Detect which cell encompasses the target text, then output its [X, Y] center coordinate. 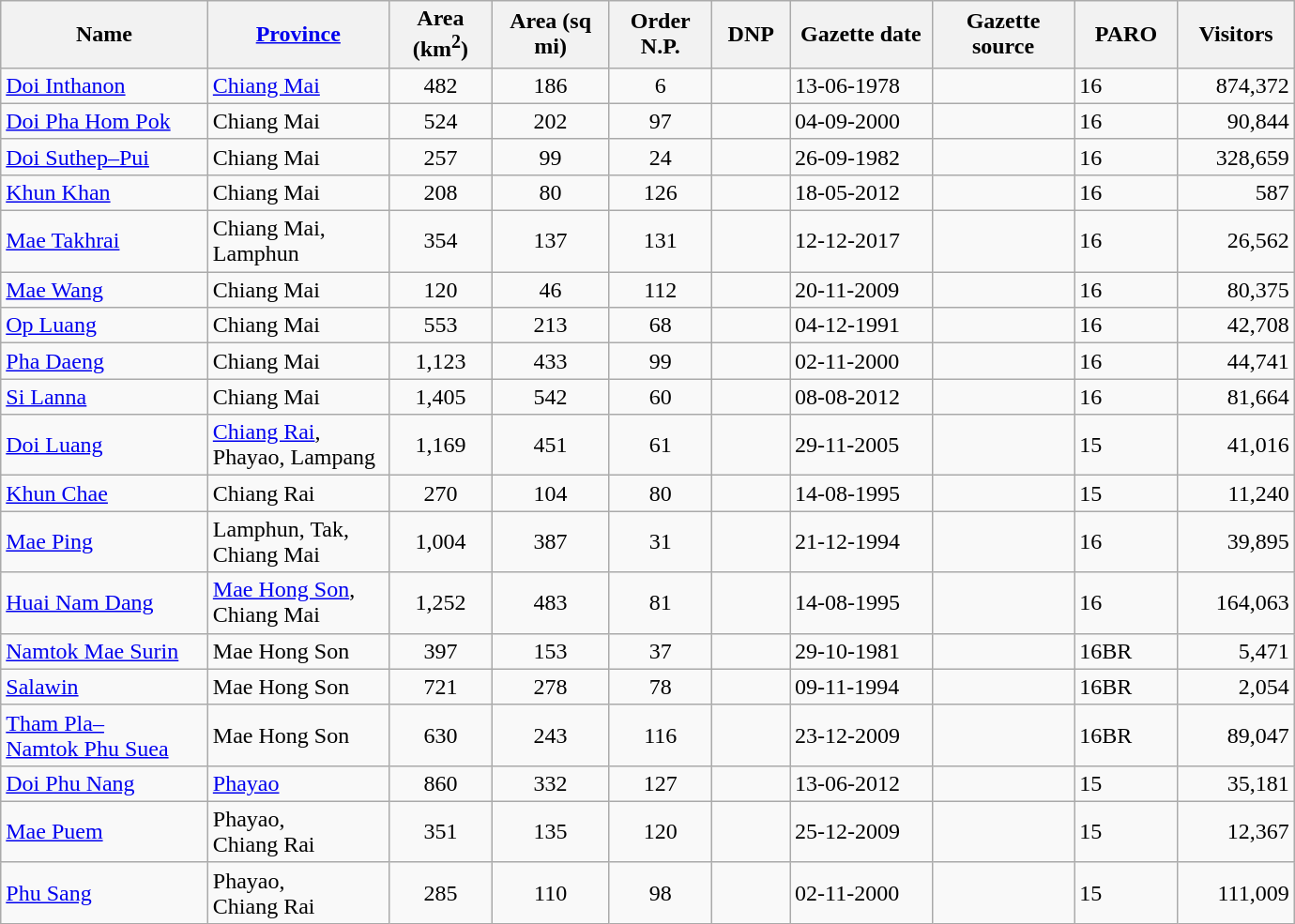
135 [551, 831]
Doi Suthep–Pui [105, 157]
1,169 [440, 445]
04-09-2000 [861, 121]
80,375 [1236, 290]
60 [661, 397]
6 [661, 85]
25-12-2009 [861, 831]
202 [551, 121]
Province [298, 35]
21-12-1994 [861, 542]
Doi Phu Nang [105, 783]
Area (sq mi) [551, 35]
5,471 [1236, 651]
04-12-1991 [861, 326]
31 [661, 542]
208 [440, 192]
524 [440, 121]
278 [551, 687]
630 [440, 735]
12-12-2017 [861, 242]
104 [551, 493]
1,123 [440, 361]
354 [440, 242]
Chiang Mai,Lamphun [298, 242]
26-09-1982 [861, 157]
29-10-1981 [861, 651]
44,741 [1236, 361]
46 [551, 290]
Order N.P. [661, 35]
68 [661, 326]
35,181 [1236, 783]
Mae Hong Son, Chiang Mai [298, 602]
110 [551, 893]
721 [440, 687]
39,895 [1236, 542]
81 [661, 602]
Doi Pha Hom Pok [105, 121]
483 [551, 602]
78 [661, 687]
Phayao [298, 783]
Visitors [1236, 35]
Op Luang [105, 326]
116 [661, 735]
08-08-2012 [861, 397]
DNP [751, 35]
PARO [1126, 35]
Namtok Mae Surin [105, 651]
243 [551, 735]
98 [661, 893]
164,063 [1236, 602]
351 [440, 831]
Name [105, 35]
24 [661, 157]
860 [440, 783]
Pha Daeng [105, 361]
451 [551, 445]
13-06-2012 [861, 783]
Tham Pla–Namtok Phu Suea [105, 735]
97 [661, 121]
397 [440, 651]
Doi Inthanon [105, 85]
Khun Khan [105, 192]
137 [551, 242]
Mae Ping [105, 542]
285 [440, 893]
Doi Luang [105, 445]
131 [661, 242]
328,659 [1236, 157]
09-11-1994 [861, 687]
90,844 [1236, 121]
Area (km2) [440, 35]
Salawin [105, 687]
37 [661, 651]
Mae Puem [105, 831]
12,367 [1236, 831]
Khun Chae [105, 493]
553 [440, 326]
257 [440, 157]
81,664 [1236, 397]
186 [551, 85]
126 [661, 192]
332 [551, 783]
26,562 [1236, 242]
Gazette date [861, 35]
1,252 [440, 602]
89,047 [1236, 735]
Chiang Rai [298, 493]
587 [1236, 192]
29-11-2005 [861, 445]
Mae Takhrai [105, 242]
387 [551, 542]
1,405 [440, 397]
23-12-2009 [861, 735]
61 [661, 445]
13-06-1978 [861, 85]
Gazette source [1003, 35]
Lamphun, Tak,Chiang Mai [298, 542]
11,240 [1236, 493]
Si Lanna [105, 397]
270 [440, 493]
111,009 [1236, 893]
542 [551, 397]
18-05-2012 [861, 192]
2,054 [1236, 687]
20-11-2009 [861, 290]
Huai Nam Dang [105, 602]
41,016 [1236, 445]
42,708 [1236, 326]
1,004 [440, 542]
Mae Wang [105, 290]
433 [551, 361]
Chiang Rai,Phayao, Lampang [298, 445]
153 [551, 651]
Phu Sang [105, 893]
874,372 [1236, 85]
482 [440, 85]
112 [661, 290]
213 [551, 326]
127 [661, 783]
